Determine the [X, Y] coordinate at the center of the cell enclosing the given text.  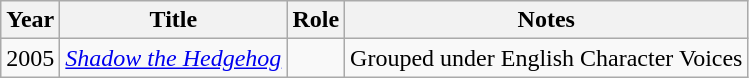
Year [30, 20]
2005 [30, 58]
Title [174, 20]
Role [316, 20]
Grouped under English Character Voices [546, 58]
Notes [546, 20]
Shadow the Hedgehog [174, 58]
